Find where the given text appears and provide that cell's center as [X, Y] coordinate. 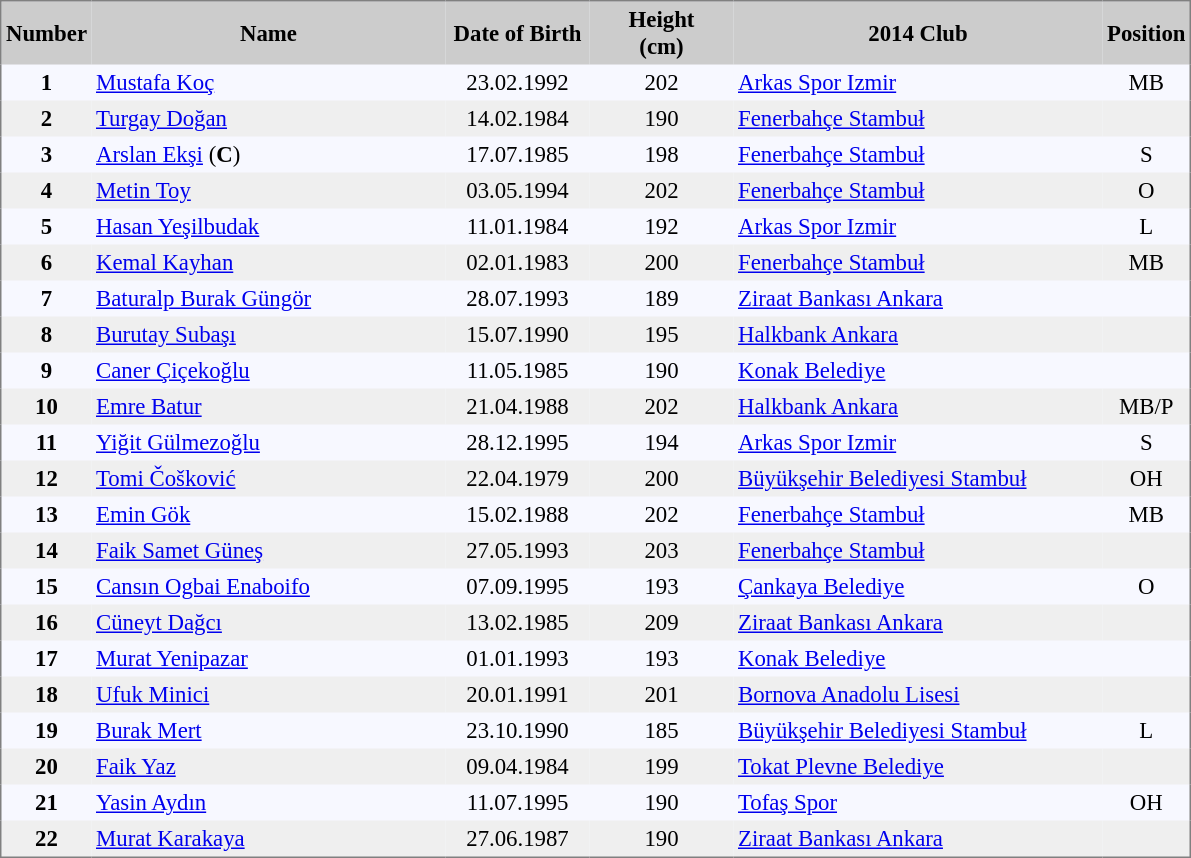
15.07.1990 [518, 334]
Name [269, 33]
13.02.1985 [518, 622]
15 [46, 586]
Metin Toy [269, 190]
28.07.1993 [518, 298]
6 [46, 262]
01.01.1993 [518, 658]
27.06.1987 [518, 838]
203 [662, 550]
12 [46, 478]
MB/P [1146, 406]
Bornova Anadolu Lisesi [918, 694]
Cüneyt Dağcı [269, 622]
4 [46, 190]
18 [46, 694]
Yiğit Gülmezoğlu [269, 442]
Cansın Ogbai Enaboifo [269, 586]
1 [46, 82]
3 [46, 154]
Tokat Plevne Belediye [918, 766]
185 [662, 730]
11.07.1995 [518, 802]
7 [46, 298]
Arslan Ekşi (C) [269, 154]
2014 Club [918, 33]
Emin Gök [269, 514]
Faik Samet Güneş [269, 550]
Çankaya Belediye [918, 586]
23.02.1992 [518, 82]
27.05.1993 [518, 550]
Murat Karakaya [269, 838]
Caner Çiçekoğlu [269, 370]
Mustafa Koç [269, 82]
195 [662, 334]
2 [46, 118]
8 [46, 334]
21 [46, 802]
189 [662, 298]
5 [46, 226]
02.01.1983 [518, 262]
22.04.1979 [518, 478]
10 [46, 406]
Position [1146, 33]
Turgay Doğan [269, 118]
Murat Yenipazar [269, 658]
Burak Mert [269, 730]
194 [662, 442]
Emre Batur [269, 406]
15.02.1988 [518, 514]
09.04.1984 [518, 766]
21.04.1988 [518, 406]
9 [46, 370]
Hasan Yeşilbudak [269, 226]
Faik Yaz [269, 766]
16 [46, 622]
23.10.1990 [518, 730]
11.05.1985 [518, 370]
199 [662, 766]
11.01.1984 [518, 226]
Yasin Aydın [269, 802]
Burutay Subaşı [269, 334]
Number [46, 33]
22 [46, 838]
17 [46, 658]
Date of Birth [518, 33]
Kemal Kayhan [269, 262]
17.07.1985 [518, 154]
07.09.1995 [518, 586]
209 [662, 622]
20 [46, 766]
201 [662, 694]
14.02.1984 [518, 118]
11 [46, 442]
Tomi Čošković [269, 478]
03.05.1994 [518, 190]
20.01.1991 [518, 694]
192 [662, 226]
Tofaş Spor [918, 802]
14 [46, 550]
Ufuk Minici [269, 694]
19 [46, 730]
Height(cm) [662, 33]
198 [662, 154]
Baturalp Burak Güngör [269, 298]
13 [46, 514]
28.12.1995 [518, 442]
